Find where the given text appears and provide that cell's center as (X, Y) coordinate. 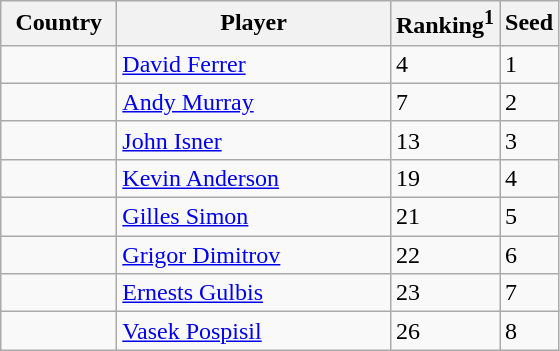
Kevin Anderson (254, 178)
5 (530, 217)
Gilles Simon (254, 217)
3 (530, 140)
David Ferrer (254, 64)
21 (444, 217)
22 (444, 255)
2 (530, 102)
John Isner (254, 140)
13 (444, 140)
Grigor Dimitrov (254, 255)
Andy Murray (254, 102)
6 (530, 255)
Seed (530, 24)
Player (254, 24)
23 (444, 293)
Country (59, 24)
26 (444, 331)
Vasek Pospisil (254, 331)
19 (444, 178)
1 (530, 64)
8 (530, 331)
Ernests Gulbis (254, 293)
Ranking1 (444, 24)
